Extract the (X, Y) coordinate from the center of the cell holding the provided text.  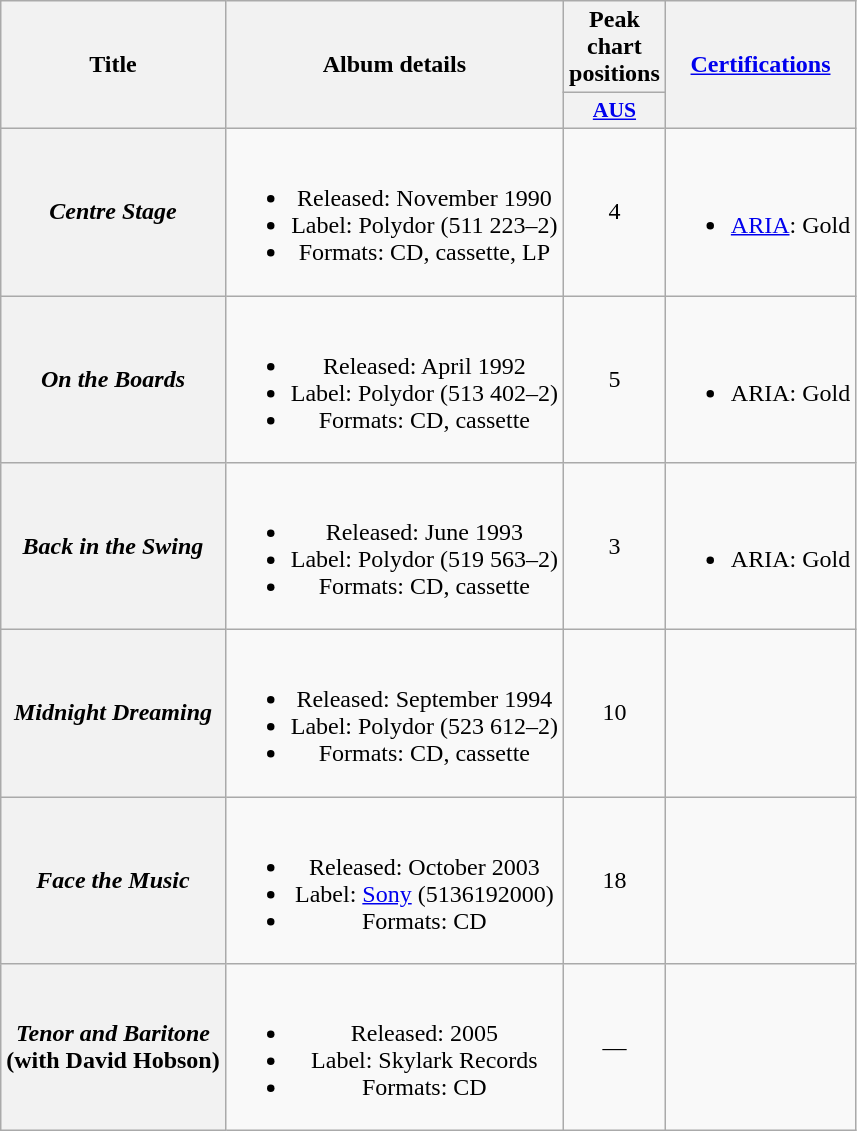
Tenor and Baritone (with David Hobson) (113, 1048)
Released: June 1993Label: Polydor (519 563–2)Formats: CD, cassette (394, 546)
Peak chartpositions (615, 47)
4 (615, 212)
3 (615, 546)
5 (615, 380)
Certifications (760, 65)
Centre Stage (113, 212)
Released: September 1994Label: Polydor (523 612–2)Formats: CD, cassette (394, 714)
Released: October 2003Label: Sony (5136192000)Formats: CD (394, 880)
18 (615, 880)
10 (615, 714)
Released: November 1990Label: Polydor (511 223–2)Formats: CD, cassette, LP (394, 212)
Face the Music (113, 880)
— (615, 1048)
AUS (615, 111)
Title (113, 65)
Back in the Swing (113, 546)
Midnight Dreaming (113, 714)
On the Boards (113, 380)
Album details (394, 65)
Released: 2005Label: Skylark RecordsFormats: CD (394, 1048)
Released: April 1992Label: Polydor (513 402–2)Formats: CD, cassette (394, 380)
